Return [X, Y] of the center of cell containing provided text 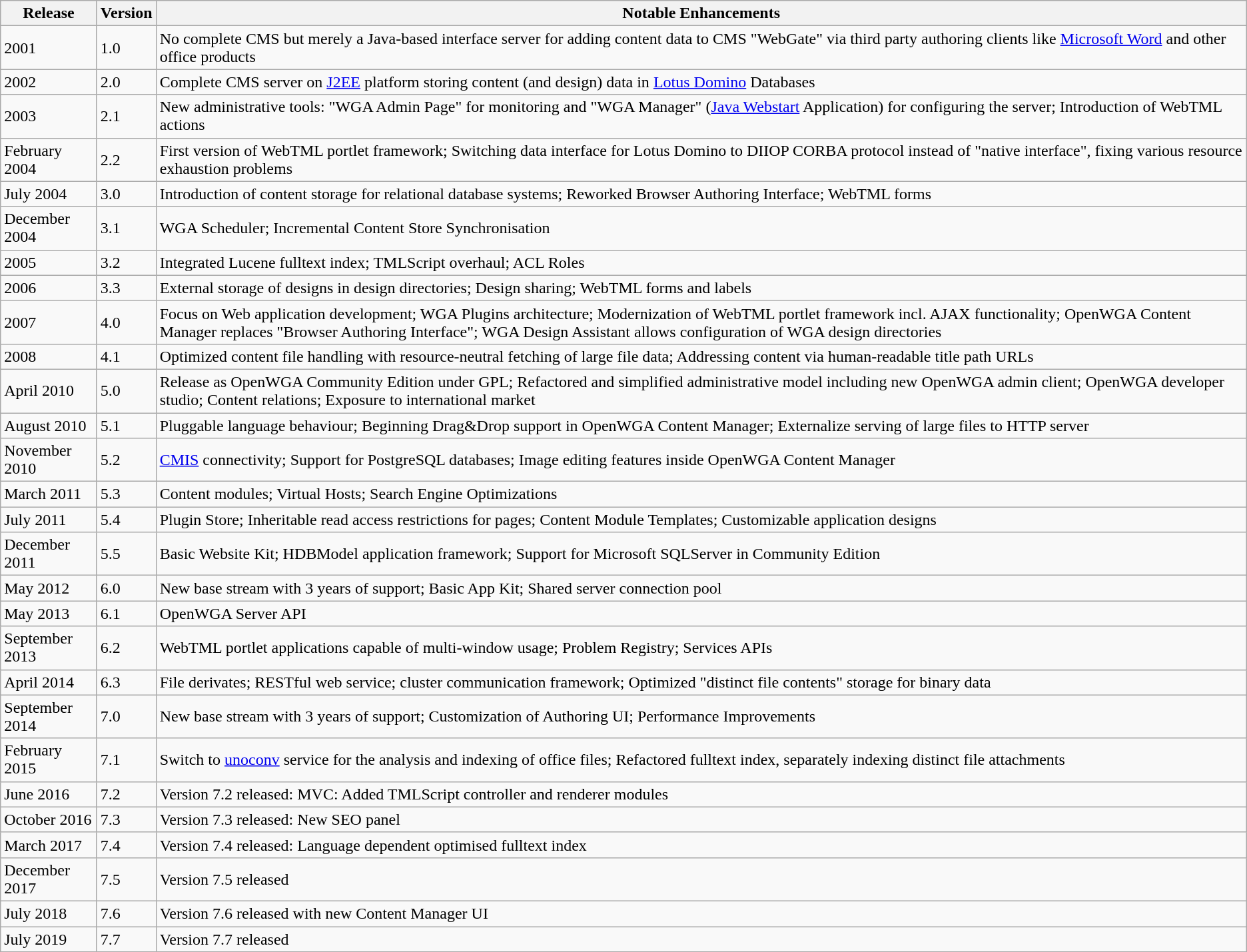
4.0 [127, 322]
5.3 [127, 494]
OpenWGA Server API [701, 614]
5.1 [127, 426]
3.0 [127, 194]
7.0 [127, 717]
6.1 [127, 614]
7.7 [127, 939]
Release [49, 13]
Basic Website Kit; HDBModel application framework; Support for Microsoft SQLServer in Community Edition [701, 554]
WebTML portlet applications capable of multi-window usage; Problem Registry; Services APIs [701, 648]
Integrated Lucene fulltext index; TMLScript overhaul; ACL Roles [701, 262]
February 2004 [49, 160]
5.0 [127, 390]
Version 7.5 released [701, 879]
July 2018 [49, 913]
March 2017 [49, 845]
1.0 [127, 48]
2002 [49, 82]
2007 [49, 322]
7.3 [127, 819]
Version 7.2 released: MVC: Added TMLScript controller and renderer modules [701, 794]
5.4 [127, 520]
October 2016 [49, 819]
December 2004 [49, 228]
February 2015 [49, 759]
Content modules; Virtual Hosts; Search Engine Optimizations [701, 494]
4.1 [127, 356]
External storage of designs in design directories; Design sharing; WebTML forms and labels [701, 288]
May 2013 [49, 614]
File derivates; RESTful web service; cluster communication framework; Optimized "distinct file contents" storage for binary data [701, 682]
6.2 [127, 648]
September 2013 [49, 648]
Version 7.6 released with new Content Manager UI [701, 913]
7.2 [127, 794]
2008 [49, 356]
April 2010 [49, 390]
2.2 [127, 160]
New base stream with 3 years of support; Customization of Authoring UI; Performance Improvements [701, 717]
September 2014 [49, 717]
December 2011 [49, 554]
December 2017 [49, 879]
April 2014 [49, 682]
Switch to unoconv service for the analysis and indexing of office files; Refactored fulltext index, separately indexing distinct file attachments [701, 759]
Version 7.7 released [701, 939]
3.1 [127, 228]
Version [127, 13]
5.2 [127, 460]
2.0 [127, 82]
August 2010 [49, 426]
Introduction of content storage for relational database systems; Reworked Browser Authoring Interface; WebTML forms [701, 194]
July 2019 [49, 939]
Optimized content file handling with resource-neutral fetching of large file data; Addressing content via human-readable title path URLs [701, 356]
Pluggable language behaviour; Beginning Drag&Drop support in OpenWGA Content Manager; Externalize serving of large files to HTTP server [701, 426]
Version 7.3 released: New SEO panel [701, 819]
6.0 [127, 588]
6.3 [127, 682]
Notable Enhancements [701, 13]
7.6 [127, 913]
Complete CMS server on J2EE platform storing content (and design) data in Lotus Domino Databases [701, 82]
2.1 [127, 116]
2006 [49, 288]
May 2012 [49, 588]
Plugin Store; Inheritable read access restrictions for pages; Content Module Templates; Customizable application designs [701, 520]
3.2 [127, 262]
CMIS connectivity; Support for PostgreSQL databases; Image editing features inside OpenWGA Content Manager [701, 460]
2003 [49, 116]
June 2016 [49, 794]
Version 7.4 released: Language dependent optimised fulltext index [701, 845]
5.5 [127, 554]
7.5 [127, 879]
3.3 [127, 288]
New base stream with 3 years of support; Basic App Kit; Shared server connection pool [701, 588]
July 2011 [49, 520]
March 2011 [49, 494]
WGA Scheduler; Incremental Content Store Synchronisation [701, 228]
November 2010 [49, 460]
7.4 [127, 845]
2005 [49, 262]
7.1 [127, 759]
July 2004 [49, 194]
2001 [49, 48]
